Find where the given text appears and provide that cell's center as [x, y] coordinate. 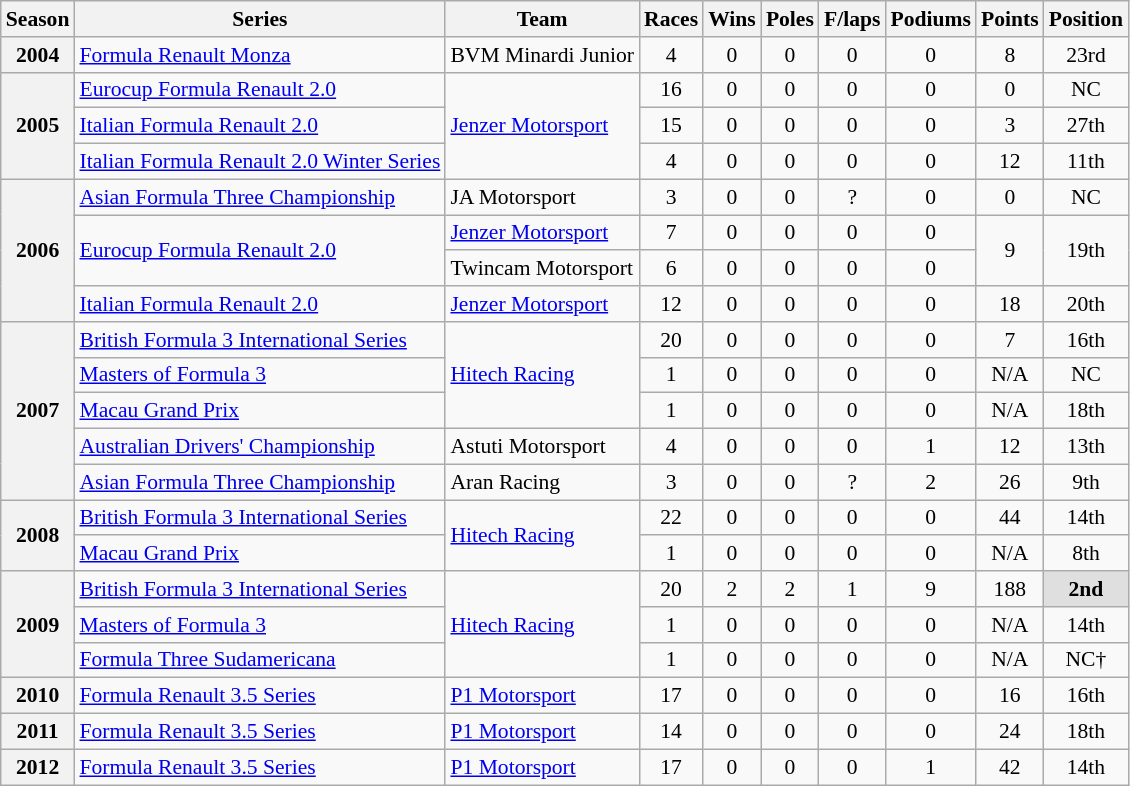
Podiums [930, 19]
Astuti Motorsport [542, 447]
Races [671, 19]
2009 [38, 624]
26 [1010, 482]
Season [38, 19]
8th [1086, 554]
23rd [1086, 55]
Italian Formula Renault 2.0 Winter Series [260, 162]
24 [1010, 732]
188 [1010, 589]
2007 [38, 411]
6 [671, 269]
F/laps [852, 19]
27th [1086, 126]
14 [671, 732]
Points [1010, 19]
Formula Three Sudamericana [260, 660]
11th [1086, 162]
22 [671, 518]
JA Motorsport [542, 197]
Series [260, 19]
Formula Renault Monza [260, 55]
Australian Drivers' Championship [260, 447]
Position [1086, 19]
20th [1086, 304]
2nd [1086, 589]
2004 [38, 55]
15 [671, 126]
9th [1086, 482]
8 [1010, 55]
44 [1010, 518]
BVM Minardi Junior [542, 55]
2006 [38, 250]
Wins [732, 19]
2008 [38, 536]
13th [1086, 447]
2010 [38, 696]
2011 [38, 732]
Poles [790, 19]
Twincam Motorsport [542, 269]
2005 [38, 126]
19th [1086, 250]
NC† [1086, 660]
2012 [38, 767]
18 [1010, 304]
Aran Racing [542, 482]
Team [542, 19]
42 [1010, 767]
